Output the (x, y) coordinate of the center of the cell containing the given text.  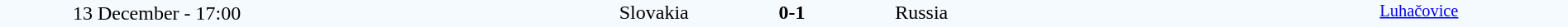
Luhačovice (1419, 13)
Slovakia (501, 12)
Russia (1082, 12)
13 December - 17:00 (157, 13)
0-1 (791, 12)
